Detect which cell encompasses the target text, then output its [X, Y] center coordinate. 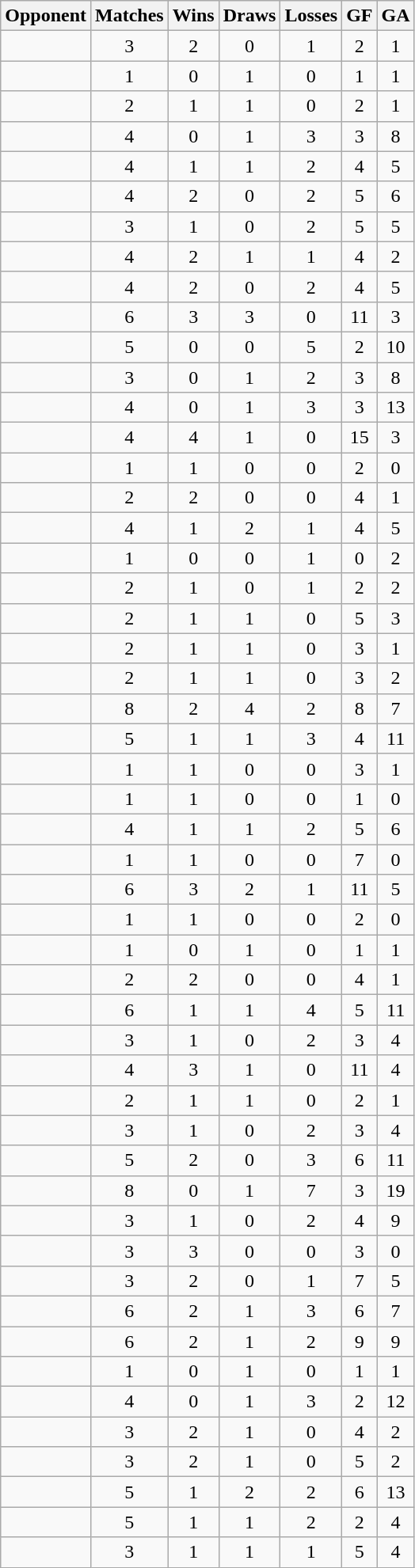
Draws [249, 16]
Wins [193, 16]
19 [396, 1190]
GF [360, 16]
GA [396, 16]
12 [396, 1402]
Losses [311, 16]
Matches [130, 16]
10 [396, 347]
Opponent [46, 16]
15 [360, 438]
